Output the [X, Y] coordinate of the center of the cell containing the given text.  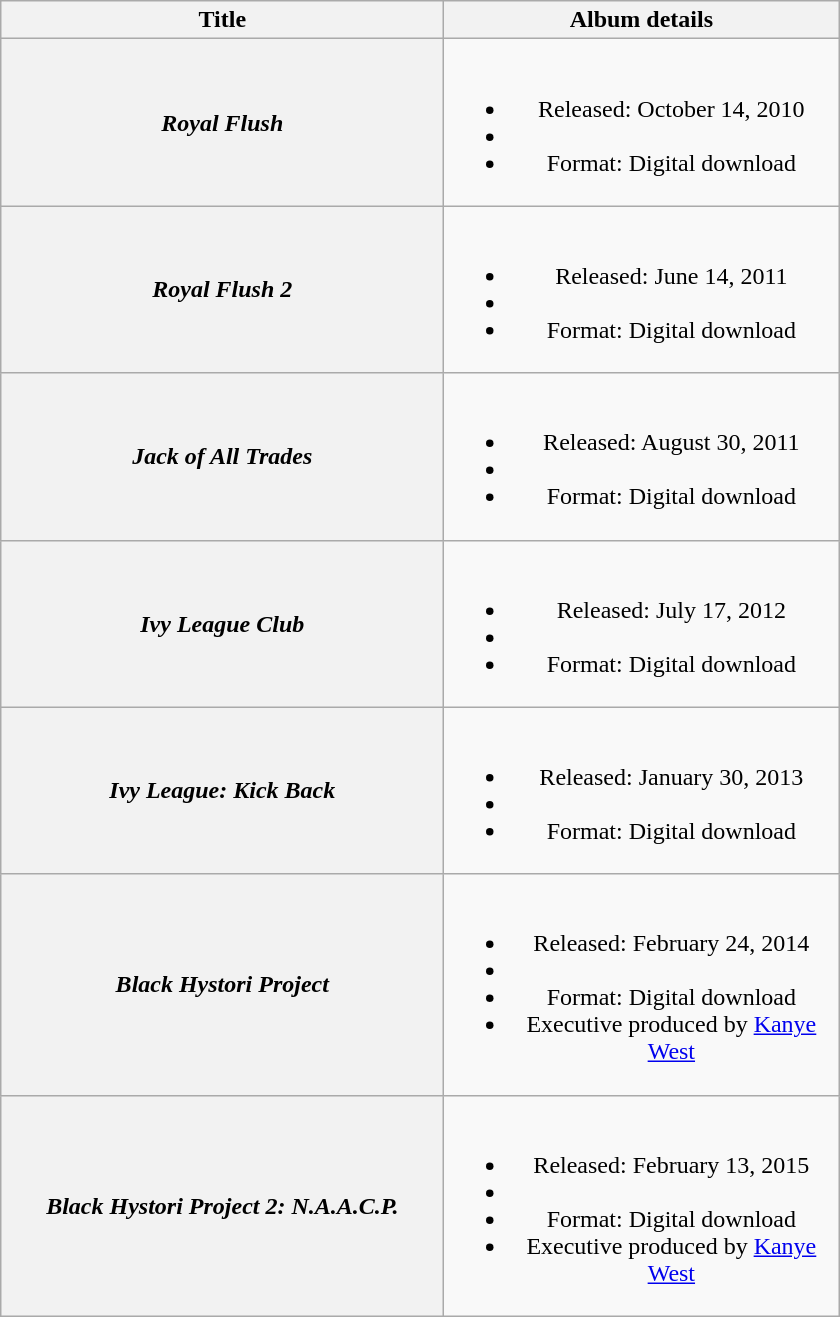
Released: October 14, 2010Format: Digital download [642, 122]
Released: January 30, 2013Format: Digital download [642, 790]
Jack of All Trades [222, 456]
Album details [642, 20]
Released: June 14, 2011Format: Digital download [642, 290]
Royal Flush 2 [222, 290]
Royal Flush [222, 122]
Released: August 30, 2011Format: Digital download [642, 456]
Title [222, 20]
Black Hystori Project [222, 984]
Released: February 13, 2015Format: Digital downloadExecutive produced by Kanye West [642, 1206]
Black Hystori Project 2: N.A.A.C.P. [222, 1206]
Ivy League Club [222, 624]
Ivy League: Kick Back [222, 790]
Released: February 24, 2014Format: Digital downloadExecutive produced by Kanye West [642, 984]
Released: July 17, 2012Format: Digital download [642, 624]
